Detect which cell encompasses the target text, then output its (X, Y) center coordinate. 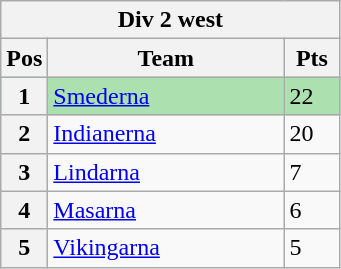
Pos (24, 58)
Vikingarna (166, 248)
Div 2 west (170, 20)
Pts (312, 58)
7 (312, 172)
Smederna (166, 96)
Masarna (166, 210)
1 (24, 96)
3 (24, 172)
Team (166, 58)
6 (312, 210)
Lindarna (166, 172)
4 (24, 210)
20 (312, 134)
Indianerna (166, 134)
22 (312, 96)
2 (24, 134)
